Extract the [x, y] coordinate from the center of the cell holding the provided text.  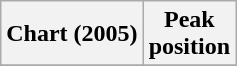
Peakposition [189, 34]
Chart (2005) [72, 34]
